Return [X, Y] of the center of cell containing provided text 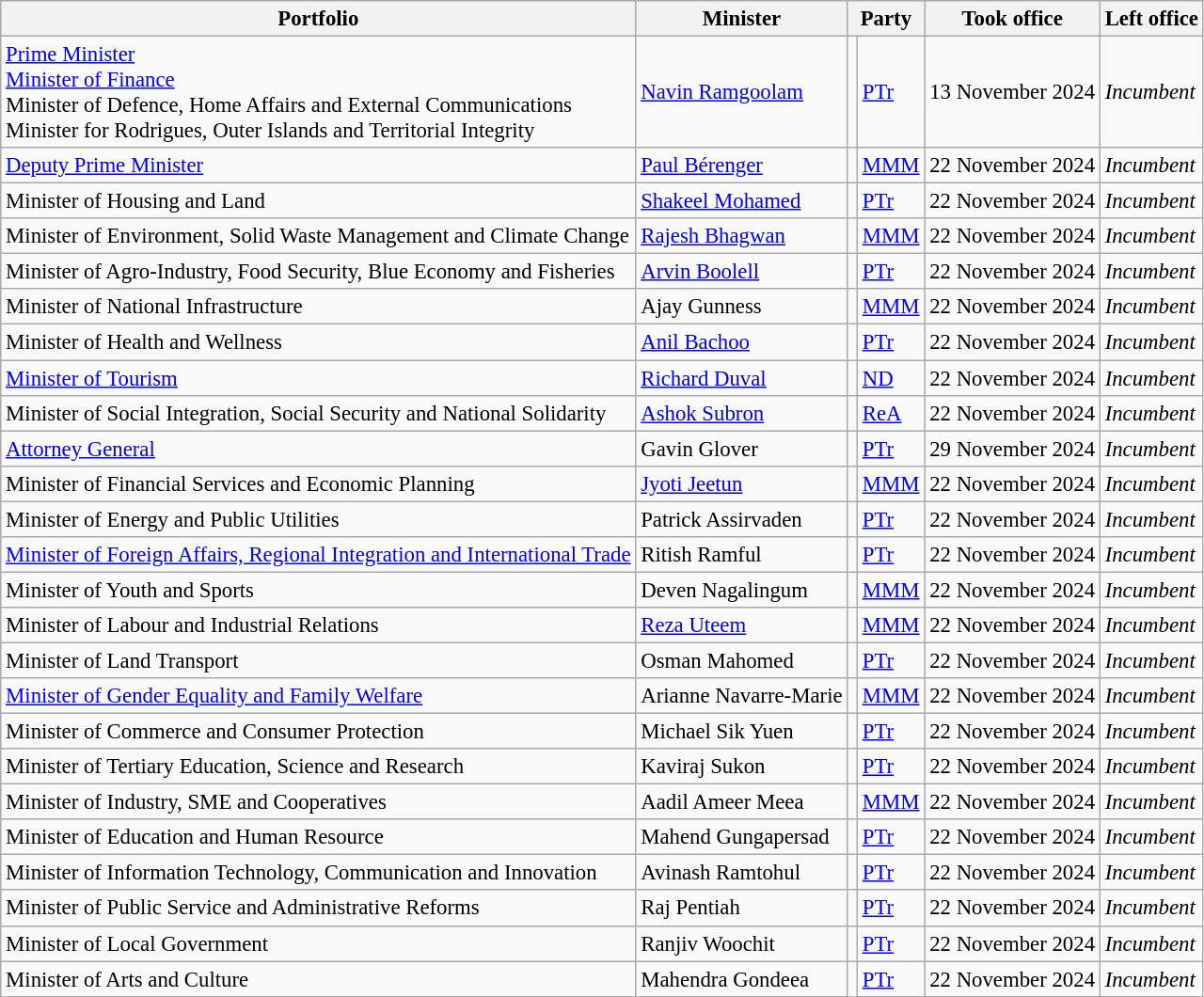
Jyoti Jeetun [741, 483]
Michael Sik Yuen [741, 732]
Richard Duval [741, 378]
Portfolio [318, 19]
Anil Bachoo [741, 342]
Minister of Gender Equality and Family Welfare [318, 696]
Minister of Tourism [318, 378]
Minister of Land Transport [318, 660]
Minister of Health and Wellness [318, 342]
Party [886, 19]
Reza Uteem [741, 625]
Deven Nagalingum [741, 590]
Minister of Financial Services and Economic Planning [318, 483]
Minister of Information Technology, Communication and Innovation [318, 873]
Deputy Prime Minister [318, 166]
Kaviraj Sukon [741, 767]
Aadil Ameer Meea [741, 802]
Raj Pentiah [741, 909]
Attorney General [318, 449]
Mahendra Gondeea [741, 979]
Navin Ramgoolam [741, 92]
Left office [1151, 19]
Avinash Ramtohul [741, 873]
Mahend Gungapersad [741, 837]
Shakeel Mohamed [741, 201]
Minister of Education and Human Resource [318, 837]
Minister of Agro-Industry, Food Security, Blue Economy and Fisheries [318, 272]
Minister of Industry, SME and Cooperatives [318, 802]
Gavin Glover [741, 449]
Minister of Energy and Public Utilities [318, 519]
Minister [741, 19]
Took office [1012, 19]
Osman Mahomed [741, 660]
29 November 2024 [1012, 449]
Ashok Subron [741, 413]
Minister of Housing and Land [318, 201]
Ranjiv Woochit [741, 943]
Paul Bérenger [741, 166]
ND [890, 378]
Minister of Tertiary Education, Science and Research [318, 767]
Minister of Public Service and Administrative Reforms [318, 909]
Minister of Commerce and Consumer Protection [318, 732]
Minister of Social Integration, Social Security and National Solidarity [318, 413]
Minister of Arts and Culture [318, 979]
Minister of Youth and Sports [318, 590]
Rajesh Bhagwan [741, 236]
13 November 2024 [1012, 92]
Arianne Navarre-Marie [741, 696]
Minister of Foreign Affairs, Regional Integration and International Trade [318, 555]
Ritish Ramful [741, 555]
Patrick Assirvaden [741, 519]
Minister of Environment, Solid Waste Management and Climate Change [318, 236]
Minister of Local Government [318, 943]
Minister of Labour and Industrial Relations [318, 625]
Ajay Gunness [741, 308]
ReA [890, 413]
Minister of National Infrastructure [318, 308]
Arvin Boolell [741, 272]
